Pinpoint the cell where the given text exists, returning its (x, y) midpoint coordinate. 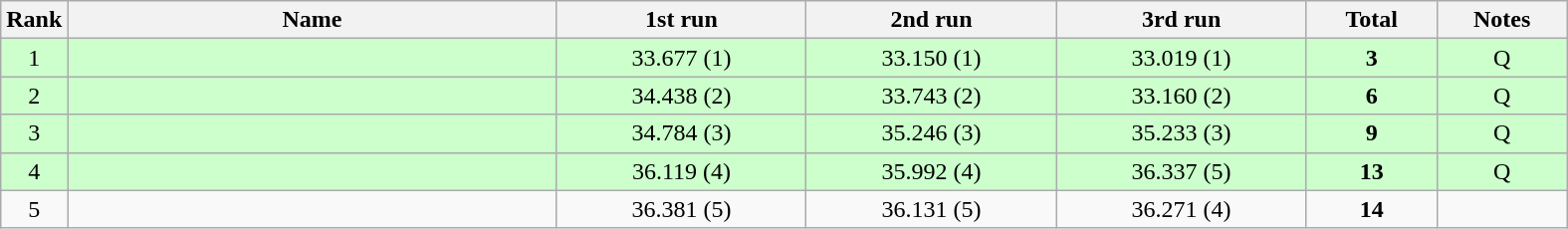
35.992 (4) (932, 171)
14 (1372, 209)
36.119 (4) (681, 171)
33.019 (1) (1181, 58)
Name (313, 20)
33.743 (2) (932, 96)
33.160 (2) (1181, 96)
36.381 (5) (681, 209)
35.246 (3) (932, 133)
Notes (1501, 20)
36.271 (4) (1181, 209)
2 (34, 96)
9 (1372, 133)
1st run (681, 20)
33.150 (1) (932, 58)
2nd run (932, 20)
34.438 (2) (681, 96)
4 (34, 171)
Rank (34, 20)
13 (1372, 171)
6 (1372, 96)
34.784 (3) (681, 133)
36.131 (5) (932, 209)
3rd run (1181, 20)
36.337 (5) (1181, 171)
33.677 (1) (681, 58)
1 (34, 58)
35.233 (3) (1181, 133)
Total (1372, 20)
5 (34, 209)
